Provide the [X, Y] coordinate of the cell's center where the given text is located.  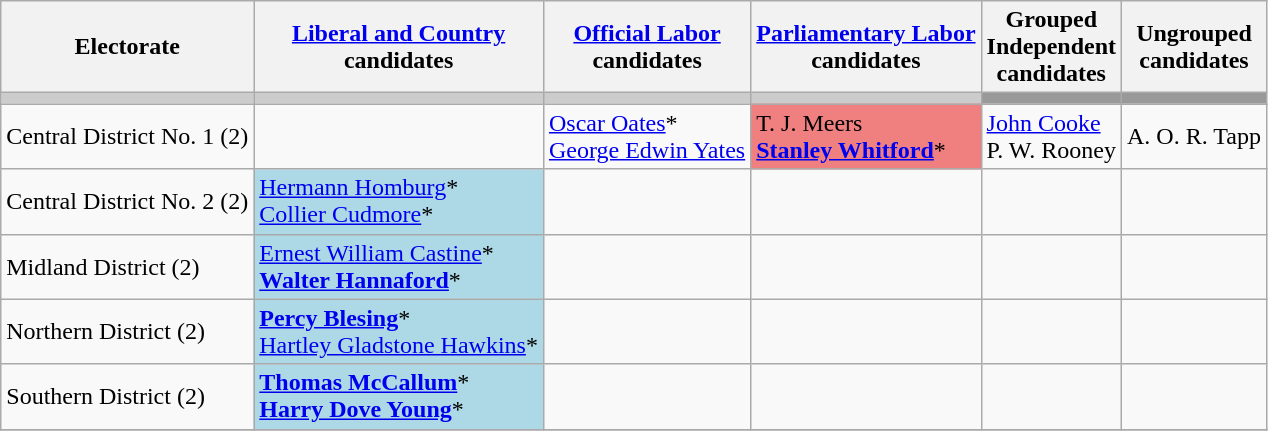
Electorate [128, 47]
Liberal and Country candidates [399, 47]
Central District No. 2 (2) [128, 202]
T. J. MeersStanley Whitford* [866, 136]
A. O. R. Tapp [1194, 136]
Thomas McCallum*Harry Dove Young* [399, 396]
Official Labor candidates [646, 47]
Southern District (2) [128, 396]
John Cooke P. W. Rooney [1051, 136]
Parliamentary Labor candidates [866, 47]
Ungrouped candidates [1194, 47]
Hermann Homburg*Collier Cudmore* [399, 202]
Grouped Independent candidates [1051, 47]
Ernest William Castine*Walter Hannaford* [399, 266]
Oscar Oates*George Edwin Yates [646, 136]
Midland District (2) [128, 266]
Central District No. 1 (2) [128, 136]
Percy Blesing*Hartley Gladstone Hawkins* [399, 332]
Northern District (2) [128, 332]
